Determine the [x, y] coordinate at the center of the cell enclosing the given text.  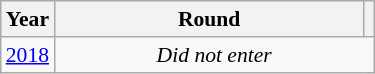
Round [209, 19]
Year [28, 19]
Did not enter [214, 55]
2018 [28, 55]
